Capture the cell that displays the provided text and extract its (X, Y) central coordinate. 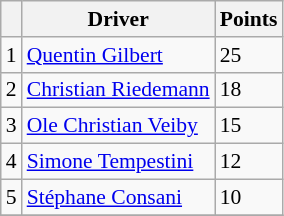
25 (249, 55)
Ole Christian Veiby (118, 126)
18 (249, 90)
4 (12, 162)
Simone Tempestini (118, 162)
15 (249, 126)
Quentin Gilbert (118, 55)
10 (249, 197)
Driver (118, 19)
12 (249, 162)
Christian Riedemann (118, 90)
1 (12, 55)
3 (12, 126)
Points (249, 19)
Stéphane Consani (118, 197)
2 (12, 90)
5 (12, 197)
